Pinpoint the cell where the given text exists, returning its (X, Y) midpoint coordinate. 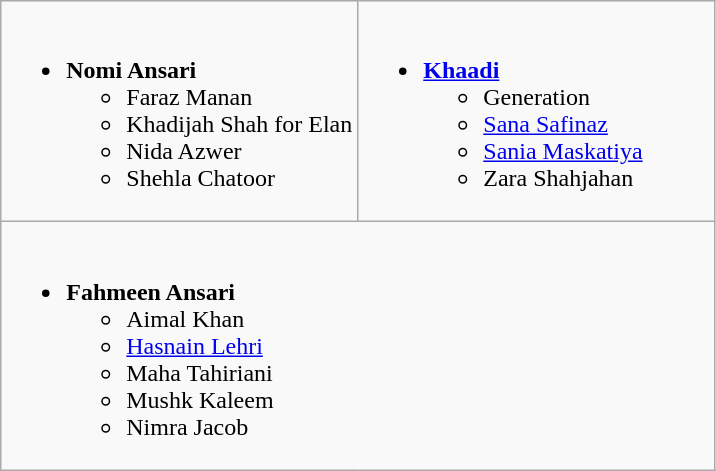
Fahmeen AnsariAimal KhanHasnain LehriMaha TahirianiMushk KaleemNimra Jacob (358, 346)
Nomi AnsariFaraz MananKhadijah Shah for ElanNida AzwerShehla Chatoor (180, 112)
KhaadiGenerationSana SafinazSania MaskatiyaZara Shahjahan (536, 112)
